Output the [x, y] coordinate of the center of the cell containing the given text.  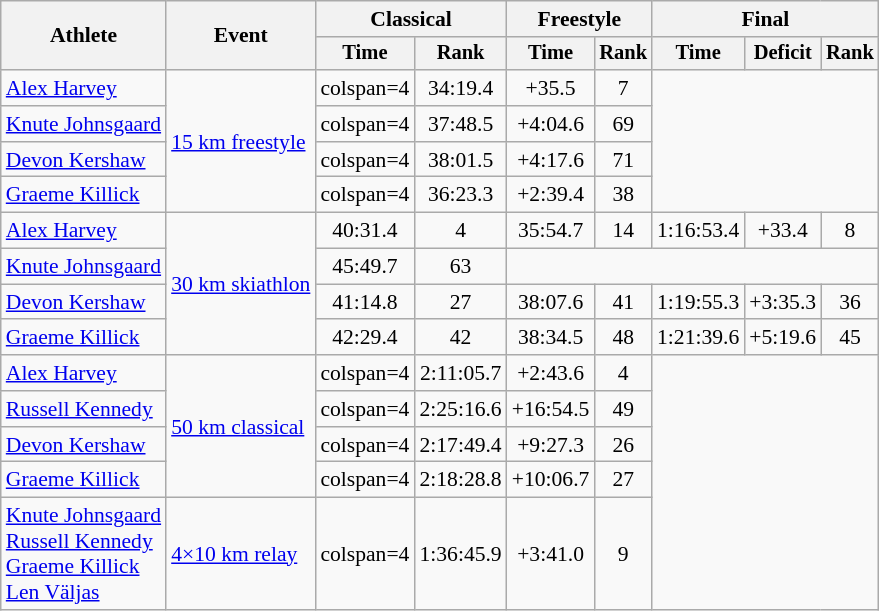
36 [850, 302]
Final [766, 19]
71 [623, 160]
+2:43.6 [551, 373]
2:25:16.6 [460, 409]
7 [623, 88]
1:21:39.6 [698, 338]
2:11:05.7 [460, 373]
Event [240, 36]
Athlete [84, 36]
Russell Kennedy [84, 409]
+4:17.6 [551, 160]
1:16:53.4 [698, 231]
35:54.7 [551, 231]
14 [623, 231]
2:18:28.8 [460, 480]
+5:19.6 [782, 338]
15 km freestyle [240, 141]
48 [623, 338]
36:23.3 [460, 195]
Deficit [782, 54]
+3:41.0 [551, 554]
+33.4 [782, 231]
69 [623, 124]
2:17:49.4 [460, 445]
+3:35.3 [782, 302]
26 [623, 445]
Knute JohnsgaardRussell KennedyGraeme KillickLen Väljas [84, 554]
+2:39.4 [551, 195]
+4:04.6 [551, 124]
50 km classical [240, 426]
41:14.8 [364, 302]
38:34.5 [551, 338]
38:01.5 [460, 160]
1:36:45.9 [460, 554]
+9:27.3 [551, 445]
+10:06.7 [551, 480]
Freestyle [580, 19]
8 [850, 231]
45:49.7 [364, 267]
42 [460, 338]
49 [623, 409]
40:31.4 [364, 231]
41 [623, 302]
37:48.5 [460, 124]
42:29.4 [364, 338]
30 km skiathlon [240, 284]
+35.5 [551, 88]
63 [460, 267]
38:07.6 [551, 302]
Classical [410, 19]
34:19.4 [460, 88]
4×10 km relay [240, 554]
38 [623, 195]
9 [623, 554]
45 [850, 338]
1:19:55.3 [698, 302]
+16:54.5 [551, 409]
